Provide the (X, Y) coordinate of the cell's center where the given text is located.  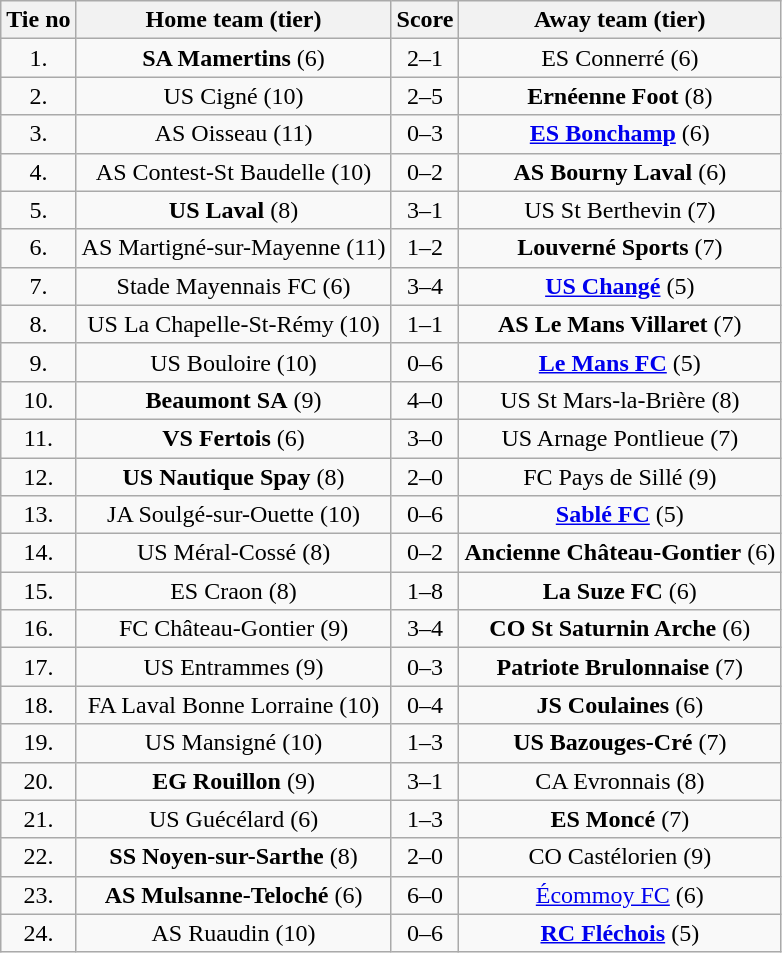
7. (38, 286)
FC Pays de Sillé (9) (620, 477)
Beaumont SA (9) (234, 400)
18. (38, 705)
SA Mamertins (6) (234, 58)
23. (38, 895)
SS Noyen-sur-Sarthe (8) (234, 857)
14. (38, 553)
15. (38, 591)
2–5 (425, 96)
AS Contest-St Baudelle (10) (234, 172)
12. (38, 477)
ES Craon (8) (234, 591)
US Laval (8) (234, 210)
CO St Saturnin Arche (6) (620, 629)
11. (38, 438)
10. (38, 400)
US Cigné (10) (234, 96)
2. (38, 96)
CA Evronnais (8) (620, 781)
Tie no (38, 20)
US Mansigné (10) (234, 743)
ES Bonchamp (6) (620, 134)
US La Chapelle-St-Rémy (10) (234, 324)
Stade Mayennais FC (6) (234, 286)
Away team (tier) (620, 20)
21. (38, 819)
CO Castélorien (9) (620, 857)
ES Moncé (7) (620, 819)
5. (38, 210)
US Guécélard (6) (234, 819)
19. (38, 743)
16. (38, 629)
3. (38, 134)
AS Mulsanne-Teloché (6) (234, 895)
8. (38, 324)
20. (38, 781)
4–0 (425, 400)
RC Fléchois (5) (620, 933)
JS Coulaines (6) (620, 705)
Écommoy FC (6) (620, 895)
AS Le Mans Villaret (7) (620, 324)
2–1 (425, 58)
1–2 (425, 248)
AS Ruaudin (10) (234, 933)
FC Château-Gontier (9) (234, 629)
24. (38, 933)
US Bazouges-Cré (7) (620, 743)
4. (38, 172)
Ernéenne Foot (8) (620, 96)
US Changé (5) (620, 286)
US Bouloire (10) (234, 362)
Ancienne Château-Gontier (6) (620, 553)
AS Martigné-sur-Mayenne (11) (234, 248)
6–0 (425, 895)
1–1 (425, 324)
AS Oisseau (11) (234, 134)
3–0 (425, 438)
Patriote Brulonnaise (7) (620, 667)
FA Laval Bonne Lorraine (10) (234, 705)
US St Mars-la-Brière (8) (620, 400)
17. (38, 667)
AS Bourny Laval (6) (620, 172)
Home team (tier) (234, 20)
6. (38, 248)
0–4 (425, 705)
Le Mans FC (5) (620, 362)
JA Soulgé-sur-Ouette (10) (234, 515)
ES Connerré (6) (620, 58)
La Suze FC (6) (620, 591)
US Méral-Cossé (8) (234, 553)
13. (38, 515)
US Nautique Spay (8) (234, 477)
1–8 (425, 591)
US Entrammes (9) (234, 667)
Louverné Sports (7) (620, 248)
Sablé FC (5) (620, 515)
9. (38, 362)
Score (425, 20)
US St Berthevin (7) (620, 210)
US Arnage Pontlieue (7) (620, 438)
VS Fertois (6) (234, 438)
22. (38, 857)
1. (38, 58)
EG Rouillon (9) (234, 781)
